Return [x, y] of the center of cell containing provided text 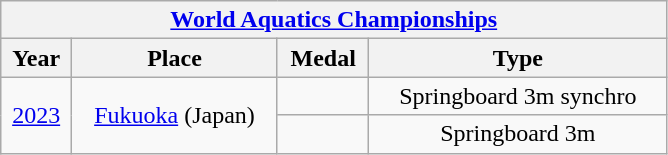
Springboard 3m synchro [518, 96]
Fukuoka (Japan) [175, 115]
2023 [36, 115]
Type [518, 58]
Place [175, 58]
Medal [323, 58]
World Aquatics Championships [334, 20]
Springboard 3m [518, 134]
Year [36, 58]
